Determine the [x, y] coordinate at the center of the cell enclosing the given text.  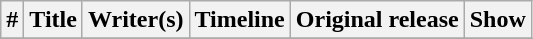
Original release [377, 20]
Title [54, 20]
Writer(s) [136, 20]
Timeline [240, 20]
# [12, 20]
Show [498, 20]
